Output the (X, Y) coordinate of the center of the cell containing the given text.  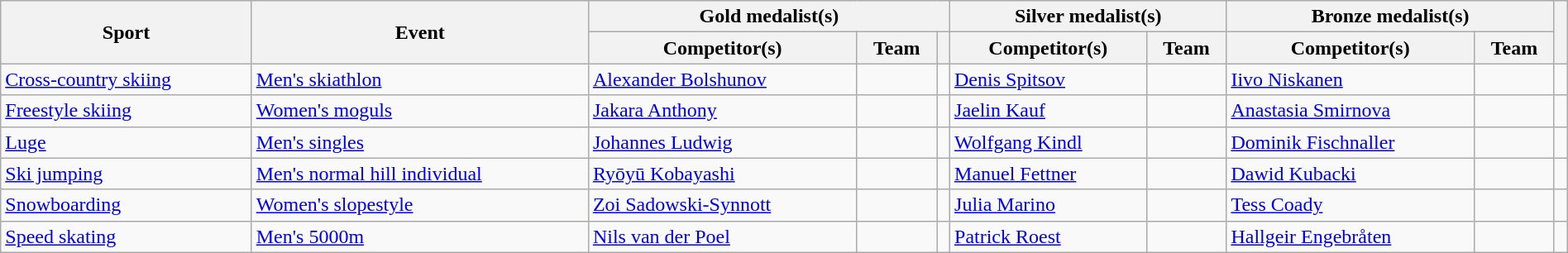
Nils van der Poel (723, 236)
Gold medalist(s) (769, 17)
Luge (126, 142)
Women's moguls (420, 111)
Women's slopestyle (420, 205)
Sport (126, 32)
Zoi Sadowski-Synnott (723, 205)
Silver medalist(s) (1088, 17)
Wolfgang Kindl (1049, 142)
Jakara Anthony (723, 111)
Julia Marino (1049, 205)
Ski jumping (126, 174)
Dawid Kubacki (1350, 174)
Hallgeir Engebråten (1350, 236)
Anastasia Smirnova (1350, 111)
Men's normal hill individual (420, 174)
Johannes Ludwig (723, 142)
Dominik Fischnaller (1350, 142)
Freestyle skiing (126, 111)
Alexander Bolshunov (723, 79)
Speed skating (126, 236)
Men's skiathlon (420, 79)
Event (420, 32)
Bronze medalist(s) (1390, 17)
Men's 5000m (420, 236)
Denis Spitsov (1049, 79)
Tess Coady (1350, 205)
Manuel Fettner (1049, 174)
Snowboarding (126, 205)
Iivo Niskanen (1350, 79)
Ryōyū Kobayashi (723, 174)
Men's singles (420, 142)
Patrick Roest (1049, 236)
Cross-country skiing (126, 79)
Jaelin Kauf (1049, 111)
